Return the [x, y] coordinate for the center point of the cell that contains the specified text.  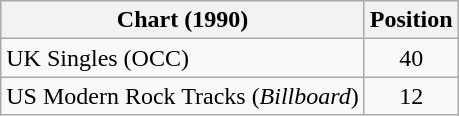
40 [411, 58]
Position [411, 20]
US Modern Rock Tracks (Billboard) [183, 96]
UK Singles (OCC) [183, 58]
12 [411, 96]
Chart (1990) [183, 20]
